Locate the cell with the specified text and output its [x, y] center coordinate. 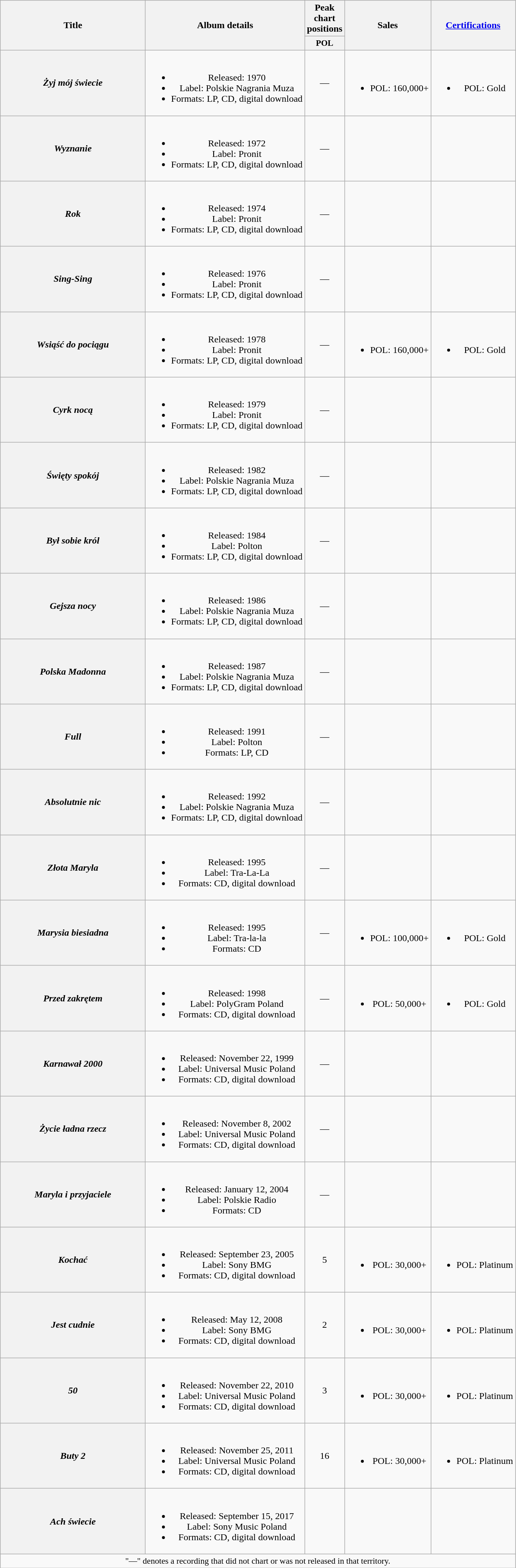
Released: November 22, 1999Label: Universal Music PolandFormats: CD, digital download [225, 1064]
POL: 50,000+ [388, 998]
Released: 1998Label: PolyGram PolandFormats: CD, digital download [225, 998]
Marysia biesiadna [73, 933]
Kochać [73, 1260]
5 [325, 1260]
Released: November 25, 2011Label: Universal Music PolandFormats: CD, digital download [225, 1456]
Peak chart positions [325, 18]
Rok [73, 214]
Certifications [473, 25]
16 [325, 1456]
POL: 100,000+ [388, 933]
Title [73, 25]
Released: 1974Label: PronitFormats: LP, CD, digital download [225, 214]
Sales [388, 25]
Żyj mój świecie [73, 83]
Sing-Sing [73, 279]
Released: 1970Label: Polskie Nagrania MuzaFormats: LP, CD, digital download [225, 83]
Jest cudnie [73, 1325]
Maryla i przyjaciele [73, 1194]
Był sobie król [73, 541]
Released: May 12, 2008Label: Sony BMGFormats: CD, digital download [225, 1325]
Buty 2 [73, 1456]
Wyznanie [73, 149]
Absolutnie nic [73, 802]
Życie ładna rzecz [73, 1129]
Wsiąść do pociągu [73, 344]
Cyrk nocą [73, 410]
Złota Maryla [73, 867]
Album details [225, 25]
Released: 1995Label: Tra-La-LaFormats: CD, digital download [225, 867]
Released: 1972Label: PronitFormats: LP, CD, digital download [225, 149]
Released: 1982Label: Polskie Nagrania MuzaFormats: LP, CD, digital download [225, 475]
Released: 1991Label: PoltonFormats: LP, CD [225, 736]
Released: November 8, 2002Label: Universal Music PolandFormats: CD, digital download [225, 1129]
Released: September 15, 2017Label: Sony Music PolandFormats: CD, digital download [225, 1521]
50 [73, 1391]
"—" denotes a recording that did not chart or was not released in that territory. [258, 1561]
Karnawał 2000 [73, 1064]
Gejsza nocy [73, 606]
Released: 1987Label: Polskie Nagrania MuzaFormats: LP, CD, digital download [225, 671]
Released: 1984Label: PoltonFormats: LP, CD, digital download [225, 541]
Święty spokój [73, 475]
Released: 1976Label: PronitFormats: LP, CD, digital download [225, 279]
Released: 1979Label: PronitFormats: LP, CD, digital download [225, 410]
Released: 1992Label: Polskie Nagrania MuzaFormats: LP, CD, digital download [225, 802]
Released: 1986Label: Polskie Nagrania MuzaFormats: LP, CD, digital download [225, 606]
Released: January 12, 2004Label: Polskie RadioFormats: CD [225, 1194]
Full [73, 736]
2 [325, 1325]
3 [325, 1391]
Released: September 23, 2005Label: Sony BMGFormats: CD, digital download [225, 1260]
Przed zakrętem [73, 998]
Released: 1995Label: Tra-la-laFormats: CD [225, 933]
Released: November 22, 2010Label: Universal Music PolandFormats: CD, digital download [225, 1391]
Ach świecie [73, 1521]
Polska Madonna [73, 671]
Released: 1978Label: PronitFormats: LP, CD, digital download [225, 344]
POL [325, 43]
